Locate the cell with the specified text and output its (x, y) center coordinate. 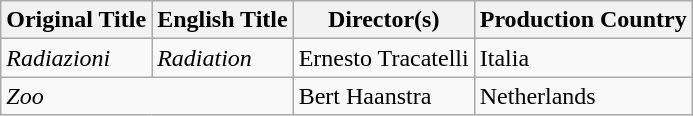
Radiazioni (76, 58)
Original Title (76, 20)
Netherlands (583, 96)
Bert Haanstra (384, 96)
Ernesto Tracatelli (384, 58)
Radiation (223, 58)
Italia (583, 58)
Production Country (583, 20)
Director(s) (384, 20)
Zoo (147, 96)
English Title (223, 20)
